Provide the [x, y] coordinate of the cell's center where the given text is located.  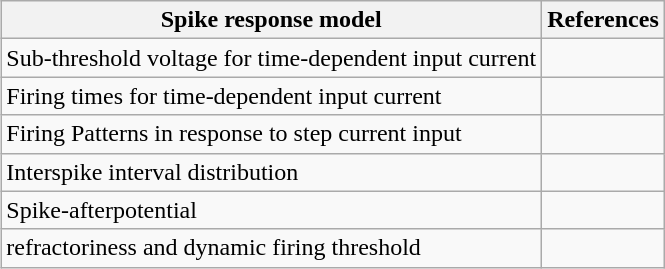
refractoriness and dynamic firing threshold [272, 248]
References [604, 20]
Spike response model [272, 20]
Spike-afterpotential [272, 210]
Firing times for time-dependent input current [272, 96]
Firing Patterns in response to step current input [272, 134]
Interspike interval distribution [272, 172]
Sub-threshold voltage for time-dependent input current [272, 58]
